Extract the [x, y] coordinate from the center of the cell holding the provided text.  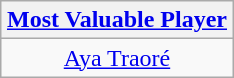
Most Valuable Player [116, 20]
Aya Traoré [116, 58]
